Find where the given text appears and provide that cell's center as [x, y] coordinate. 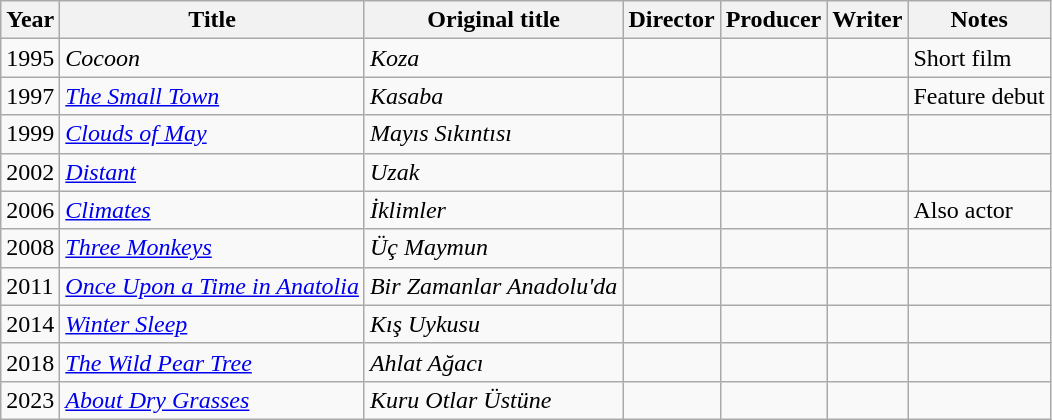
Once Upon a Time in Anatolia [212, 286]
2018 [30, 362]
2014 [30, 324]
2008 [30, 248]
Director [672, 20]
Title [212, 20]
Clouds of May [212, 134]
Winter Sleep [212, 324]
Also actor [979, 210]
Uzak [493, 172]
Kış Uykusu [493, 324]
Üç Maymun [493, 248]
1997 [30, 96]
The Wild Pear Tree [212, 362]
Mayıs Sıkıntısı [493, 134]
Three Monkeys [212, 248]
Kuru Otlar Üstüne [493, 400]
2006 [30, 210]
Year [30, 20]
About Dry Grasses [212, 400]
Feature debut [979, 96]
İklimler [493, 210]
Writer [868, 20]
Short film [979, 58]
1999 [30, 134]
Notes [979, 20]
Koza [493, 58]
Original title [493, 20]
Ahlat Ağacı [493, 362]
Climates [212, 210]
Distant [212, 172]
Producer [774, 20]
1995 [30, 58]
The Small Town [212, 96]
Bir Zamanlar Anadolu'da [493, 286]
Kasaba [493, 96]
2023 [30, 400]
Cocoon [212, 58]
2002 [30, 172]
2011 [30, 286]
